Return the (X, Y) coordinate for the center point of the cell that contains the specified text.  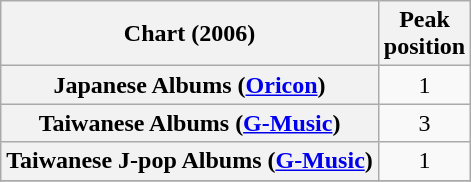
3 (424, 123)
Peakposition (424, 34)
Japanese Albums (Oricon) (190, 85)
Chart (2006) (190, 34)
Taiwanese J-pop Albums (G-Music) (190, 161)
Taiwanese Albums (G-Music) (190, 123)
